For the text-containing cell, return its midpoint in [X, Y] coordinate format. 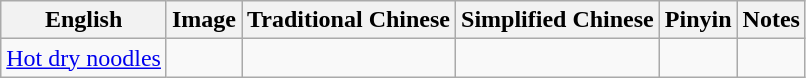
Hot dry noodles [84, 58]
Pinyin [698, 20]
Notes [771, 20]
Image [204, 20]
Simplified Chinese [558, 20]
Traditional Chinese [349, 20]
English [84, 20]
